Extract the (x, y) coordinate from the center of the cell holding the provided text.  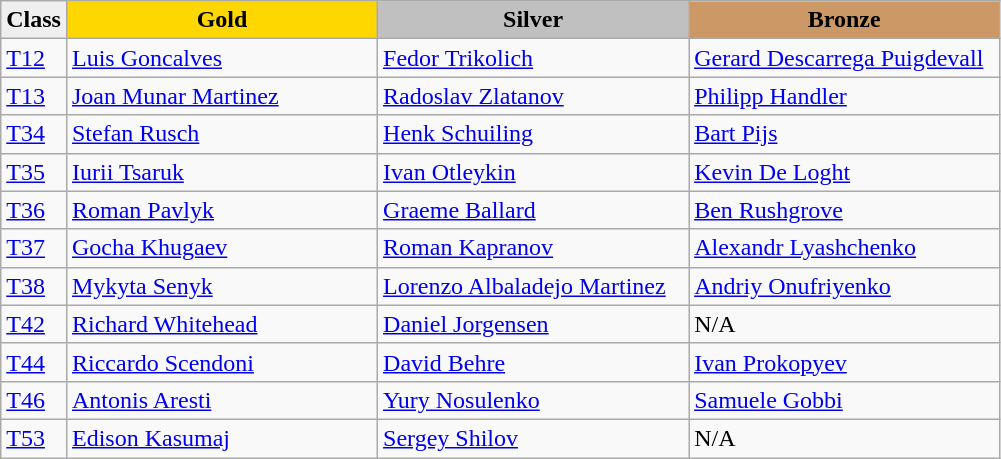
Roman Pavlyk (222, 210)
Riccardo Scendoni (222, 362)
Lorenzo Albaladejo Martinez (534, 286)
Gold (222, 20)
T34 (34, 134)
Richard Whitehead (222, 324)
Bronze (844, 20)
T36 (34, 210)
T13 (34, 96)
Andriy Onufriyenko (844, 286)
Philipp Handler (844, 96)
Graeme Ballard (534, 210)
Edison Kasumaj (222, 438)
Ben Rushgrove (844, 210)
Alexandr Lyashchenko (844, 248)
Roman Kapranov (534, 248)
T46 (34, 400)
Daniel Jorgensen (534, 324)
Ivan Prokopyev (844, 362)
Silver (534, 20)
Henk Schuiling (534, 134)
Mykyta Senyk (222, 286)
Ivan Otleykin (534, 172)
Gocha Khugaev (222, 248)
T44 (34, 362)
Fedor Trikolich (534, 58)
Iurii Tsaruk (222, 172)
Sergey Shilov (534, 438)
Stefan Rusch (222, 134)
Gerard Descarrega Puigdevall (844, 58)
Samuele Gobbi (844, 400)
David Behre (534, 362)
T12 (34, 58)
Joan Munar Martinez (222, 96)
Yury Nosulenko (534, 400)
T35 (34, 172)
Antonis Aresti (222, 400)
T38 (34, 286)
T53 (34, 438)
Luis Goncalves (222, 58)
T42 (34, 324)
T37 (34, 248)
Class (34, 20)
Kevin De Loght (844, 172)
Radoslav Zlatanov (534, 96)
Bart Pijs (844, 134)
